Capture the cell that displays the provided text and extract its (X, Y) central coordinate. 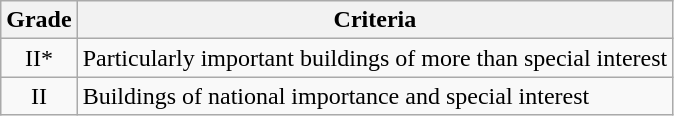
Criteria (375, 20)
Grade (39, 20)
II (39, 96)
II* (39, 58)
Particularly important buildings of more than special interest (375, 58)
Buildings of national importance and special interest (375, 96)
